Determine the [x, y] coordinate at the center of the cell enclosing the given text.  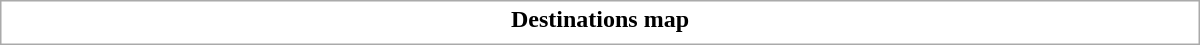
Destinations map [600, 19]
